Scan for the cell matching the given text and deliver its (x, y) coordinate at center. 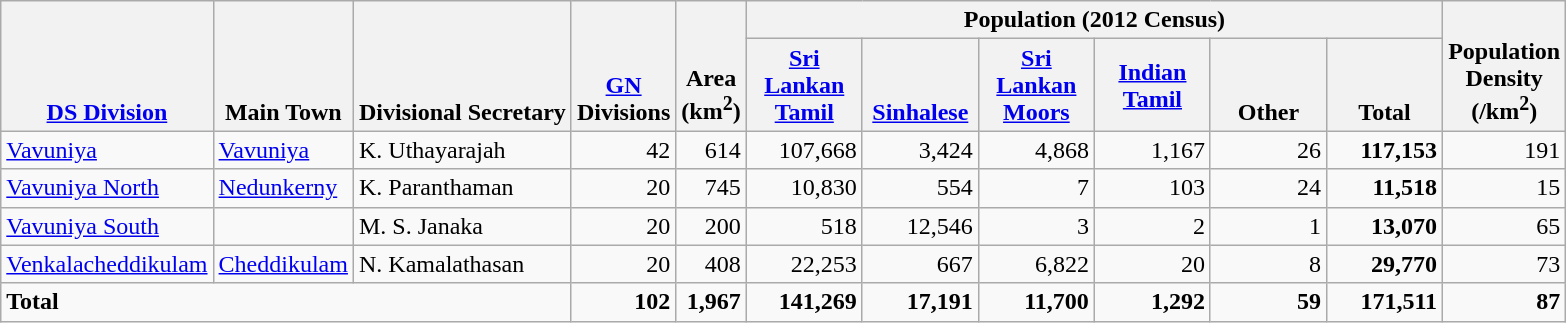
Venkalacheddikulam (107, 264)
8 (1268, 264)
518 (804, 226)
554 (920, 188)
Sinhalese (920, 85)
Nedunkerny (283, 188)
22,253 (804, 264)
1 (1268, 226)
87 (1504, 302)
107,668 (804, 150)
DS Division (107, 66)
1,167 (1152, 150)
4,868 (1036, 150)
103 (1152, 188)
2 (1152, 226)
6,822 (1036, 264)
667 (920, 264)
745 (711, 188)
24 (1268, 188)
N. Kamalathasan (462, 264)
102 (623, 302)
PopulationDensity(/km2) (1504, 66)
7 (1036, 188)
59 (1268, 302)
IndianTamil (1152, 85)
Other (1268, 85)
12,546 (920, 226)
1,967 (711, 302)
Vavuniya South (107, 226)
11,700 (1036, 302)
29,770 (1385, 264)
10,830 (804, 188)
42 (623, 150)
Vavuniya North (107, 188)
191 (1504, 150)
408 (711, 264)
K. Paranthaman (462, 188)
13,070 (1385, 226)
15 (1504, 188)
171,511 (1385, 302)
73 (1504, 264)
Area(km2) (711, 66)
141,269 (804, 302)
GNDivisions (623, 66)
11,518 (1385, 188)
26 (1268, 150)
1,292 (1152, 302)
117,153 (1385, 150)
M. S. Janaka (462, 226)
17,191 (920, 302)
Divisional Secretary (462, 66)
614 (711, 150)
3,424 (920, 150)
200 (711, 226)
65 (1504, 226)
Population (2012 Census) (1094, 20)
Sri Lankan Moors (1036, 85)
3 (1036, 226)
K. Uthayarajah (462, 150)
Cheddikulam (283, 264)
Main Town (283, 66)
Sri LankanTamil (804, 85)
